Detect which cell encompasses the target text, then output its [X, Y] center coordinate. 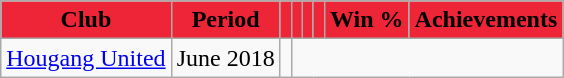
Hougang United [86, 58]
Period [226, 20]
Achievements [486, 20]
Win % [366, 20]
June 2018 [226, 58]
Club [86, 20]
